Locate the cell with the specified text and output its (x, y) center coordinate. 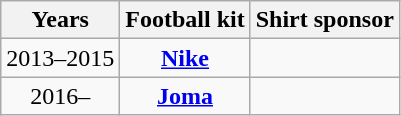
Shirt sponsor (324, 20)
2013–2015 (60, 58)
2016– (60, 96)
Nike (185, 58)
Joma (185, 96)
Football kit (185, 20)
Years (60, 20)
